Extract the (x, y) coordinate from the center of the cell holding the provided text.  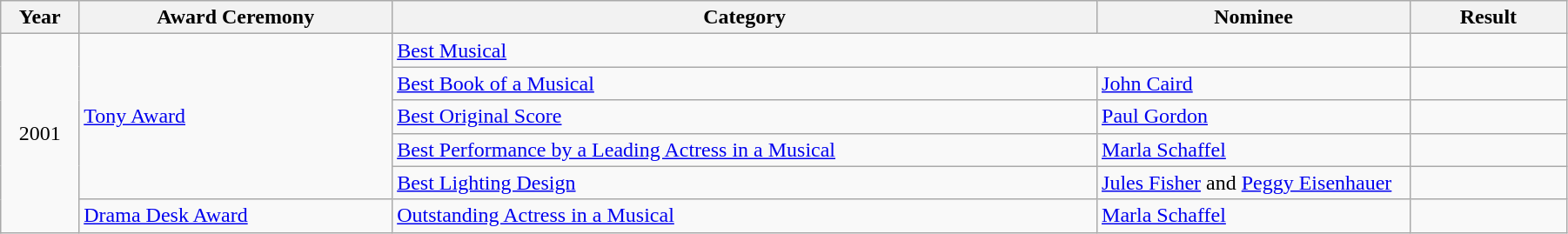
Paul Gordon (1254, 117)
2001 (40, 133)
Outstanding Actress in a Musical (745, 216)
Year (40, 17)
Best Lighting Design (745, 183)
Best Musical (901, 50)
Award Ceremony (236, 17)
Best Performance by a Leading Actress in a Musical (745, 150)
Best Book of a Musical (745, 84)
Best Original Score (745, 117)
Tony Award (236, 117)
Result (1488, 17)
Drama Desk Award (236, 216)
Category (745, 17)
Jules Fisher and Peggy Eisenhauer (1254, 183)
Nominee (1254, 17)
John Caird (1254, 84)
